Locate the cell with the specified text and output its [X, Y] center coordinate. 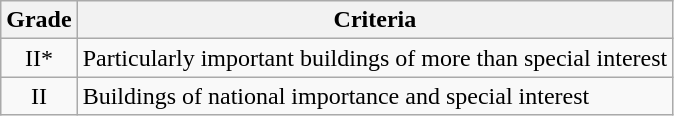
Grade [39, 20]
Particularly important buildings of more than special interest [375, 58]
Buildings of national importance and special interest [375, 96]
II* [39, 58]
Criteria [375, 20]
II [39, 96]
